From the cell containing the given text, extract its center point as (x, y) coordinate. 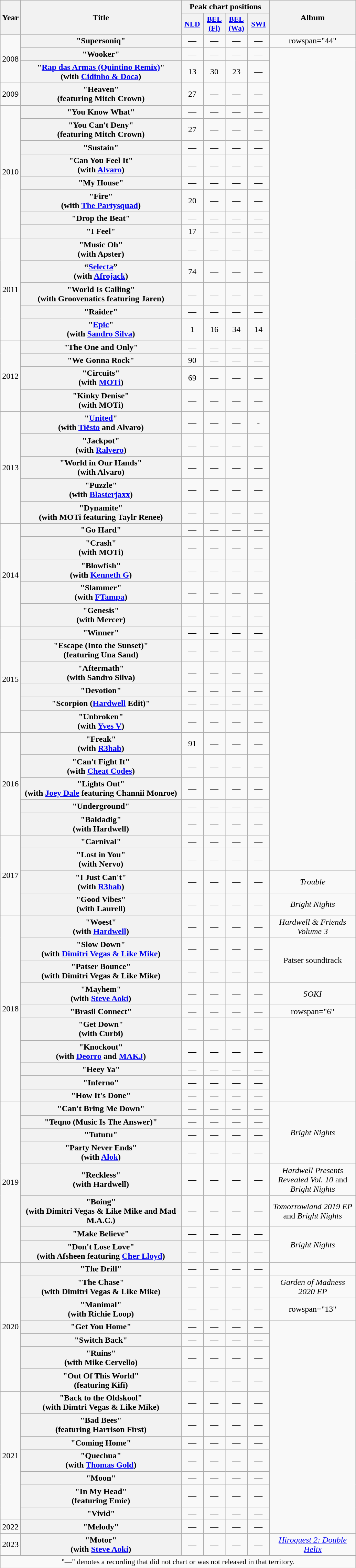
"Winner" (101, 633)
"Out Of This World" (featuring Kifi) (101, 1380)
1 (192, 330)
SWI (258, 24)
"Boing" (with Dimitri Vegas & Like Mike and Mad M.A.C.) (101, 1211)
"Get Down"(with Curbi) (101, 1029)
"Lost in You" (with Nervo) (101, 859)
2022 (10, 1527)
rowspan="44" (312, 41)
"Dynamite" (with MOTi featuring Taylr Renee) (101, 512)
"Don't Lose Love" (with Afsheen featuring Cher Lloyd) (101, 1252)
"Manimal" (with Richie Loop) (101, 1309)
"Coming Home" (101, 1442)
“Selecta” (with Afrojack) (101, 272)
2021 (10, 1456)
"Moon" (101, 1478)
16 (214, 330)
2016 (10, 784)
BEL (Fl) (214, 24)
"I Feel" (101, 232)
"Inferno" (101, 1082)
"Bad Bees" (featuring Harrison First) (101, 1425)
"We Gonna Rock" (101, 360)
"World in Our Hands" (with Alvaro) (101, 467)
Album (312, 17)
"Wooker" (101, 54)
"Motor" (with Steve Aoki) (101, 1545)
"Jackpot" (with Ralvero) (101, 445)
"Heey Ya" (101, 1069)
"Teqno (Music Is The Answer)" (101, 1122)
Tomorrowland 2019 EP and Bright Nights (312, 1211)
"Kinky Denise" (with MOTi) (101, 400)
"Party Never Ends" (with Alok) (101, 1152)
30 (214, 72)
"Get You Home" (101, 1327)
2017 (10, 875)
"Heaven" (featuring Mitch Crown) (101, 94)
"Puzzle" (with Blasterjaxx) (101, 490)
90 (192, 360)
Title (101, 17)
"Can't Bring Me Down" (101, 1108)
Year (10, 17)
"In My Head" (featuring Emie) (101, 1496)
"Baldadig" (with Hardwell) (101, 824)
"I Just Can't" (with R3hab) (101, 882)
"United" (with Tiësto and Alvaro) (101, 422)
"Lights Out" (with Joey Dale featuring Channii Monroe) (101, 788)
"Underground" (101, 806)
"Switch Back" (101, 1340)
"Rap das Armas (Quintino Remix)" (with Cidinho & Doca) (101, 72)
91 (192, 744)
"Carnival" (101, 842)
"Blowfish" (with Kenneth G) (101, 570)
Hardwell & Friends Volume 3 (312, 927)
"You Know What" (101, 112)
"You Can't Deny" (featuring Mitch Crown) (101, 129)
14 (258, 330)
Hardwell Presents Revealed Vol. 10 and Bright Nights (312, 1180)
Trouble (312, 882)
"Brasil Connect" (101, 1011)
"Can't Fight It" (with Cheat Codes) (101, 766)
BEL (Wa) (236, 24)
"The Chase" (with Dimitri Vegas & Like Mike) (101, 1287)
"Circuits" (with MOTi) (101, 378)
NLD (192, 24)
13 (192, 72)
"Reckless" (with Hardwell) (101, 1180)
2015 (10, 679)
"Freak" (with R3hab) (101, 744)
"Mayhem" (with Steve Aoki) (101, 994)
"Music Oh" (with Apster) (101, 249)
"Patser Bounce" (with Dimitri Vegas & Like Mike) (101, 971)
2020 (10, 1327)
2009 (10, 94)
69 (192, 378)
"Slammer" (with FTampa) (101, 592)
"Fire" (with The Partysquad) (101, 200)
2008 (10, 58)
"Ruins" (with Mike Cervello) (101, 1357)
17 (192, 232)
34 (236, 330)
"Unbroken" (with Yves V) (101, 721)
"The Drill" (101, 1269)
"Make Believe" (101, 1234)
2013 (10, 467)
"Escape (Into the Sunset)" (featuring Una Sand) (101, 650)
"Tututu" (101, 1135)
2014 (10, 575)
rowspan="6" (312, 1011)
"Vivid" (101, 1514)
20 (192, 200)
"Slow Down" (with Dimitri Vegas & Like Mike) (101, 949)
5OKI (312, 994)
"Sustain" (101, 147)
2010 (10, 172)
"The One and Only" (101, 347)
Garden of Madness 2020 EP (312, 1287)
"Back to the Oldskool" (with Dimtri Vegas & Like Mike) (101, 1402)
"Good Vibes" (with Laurell) (101, 904)
"Woest" (with Hardwell) (101, 927)
Patser soundtrack (312, 960)
"How It's Done" (101, 1095)
"Epic" (with Sandro Silva) (101, 330)
"Aftermath" (with Sandro Silva) (101, 673)
2019 (10, 1182)
2011 (10, 289)
"—" denotes a recording that did not chart or was not released in that territory. (178, 1562)
"Quechua" (with Thomas Gold) (101, 1461)
"Go Hard" (101, 530)
"Scorpion (Hardwell Edit)" (101, 704)
"Genesis" (with Mercer) (101, 615)
2018 (10, 1009)
"Can You Feel It" (with Alvaro) (101, 165)
"Supersoniq" (101, 41)
2023 (10, 1545)
"Raider" (101, 312)
"My House" (101, 183)
2012 (10, 376)
"Crash" (with MOTi) (101, 548)
"Knockout" (with Deorro and MAKJ) (101, 1051)
"Melody" (101, 1527)
rowspan="13" (312, 1309)
74 (192, 272)
- (258, 422)
Hiroquest 2: Double Helix (312, 1545)
"Devotion" (101, 690)
"Drop the Beat" (101, 218)
23 (236, 72)
"World Is Calling" (with Groovenatics featuring Jaren) (101, 294)
Peak chart positions (225, 7)
